Capture the cell that displays the provided text and extract its [x, y] central coordinate. 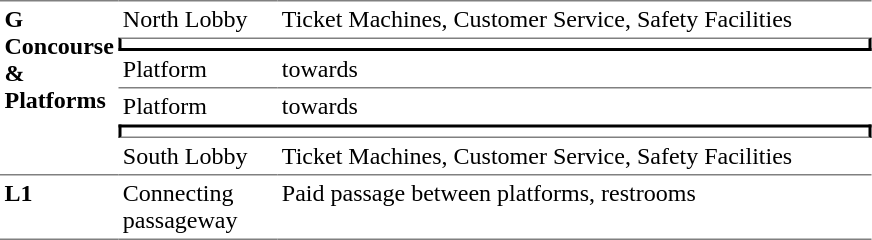
L1 [59, 208]
Connecting passageway [198, 208]
South Lobby [198, 157]
Paid passage between platforms, restrooms [574, 208]
GConcourse & Platforms [59, 88]
North Lobby [198, 19]
